For the text-containing cell, return its midpoint in [X, Y] coordinate format. 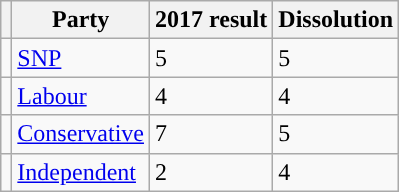
2017 result [212, 20]
2 [212, 172]
Dissolution [336, 20]
SNP [81, 58]
Conservative [81, 134]
Party [81, 20]
Labour [81, 96]
7 [212, 134]
Independent [81, 172]
